Locate the cell with the specified text and output its [X, Y] center coordinate. 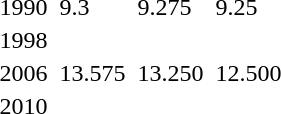
13.250 [170, 73]
13.575 [92, 73]
